From the cell containing the given text, extract its center point as (x, y) coordinate. 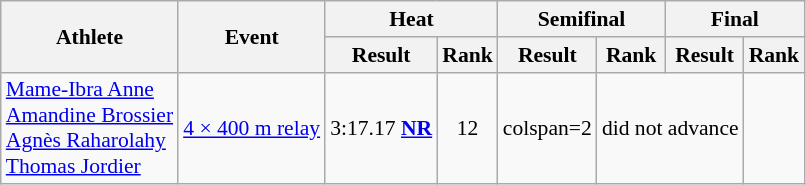
Final (734, 19)
3:17.17 NR (381, 128)
did not advance (670, 128)
12 (468, 128)
Semifinal (582, 19)
Mame-Ibra Anne Amandine Brossier Agnès Raharolahy Thomas Jordier (90, 128)
Heat (412, 19)
Event (252, 36)
colspan=2 (548, 128)
Athlete (90, 36)
4 × 400 m relay (252, 128)
